For the text-containing cell, return its midpoint in [x, y] coordinate format. 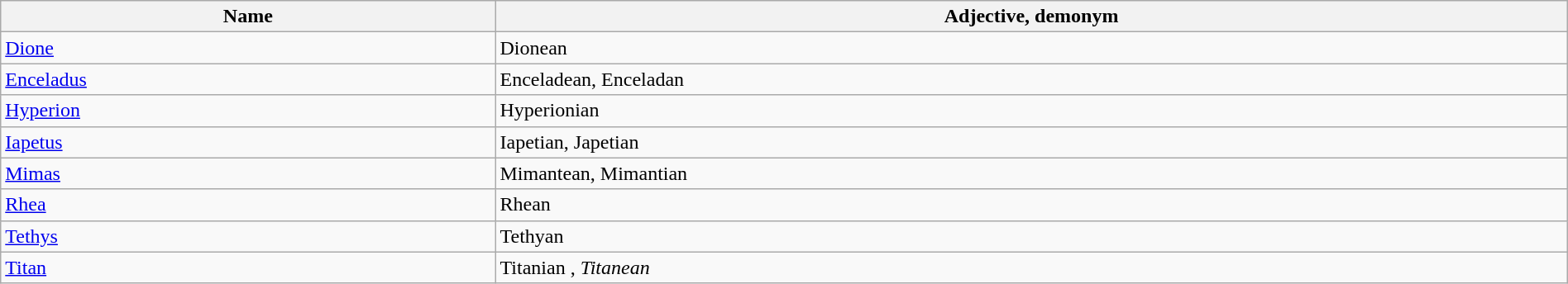
Iapetus [248, 142]
Mimas [248, 173]
Titan [248, 267]
Hyperionian [1031, 111]
Hyperion [248, 111]
Dione [248, 48]
Dionean [1031, 48]
Tethyan [1031, 236]
Tethys [248, 236]
Mimantean, Mimantian [1031, 173]
Iapetian, Japetian [1031, 142]
Rhea [248, 205]
Titanian , Titanean [1031, 267]
Name [248, 17]
Rhean [1031, 205]
Enceladus [248, 79]
Adjective, demonym [1031, 17]
Enceladean, Enceladan [1031, 79]
